Return [x, y] of the center of cell containing provided text 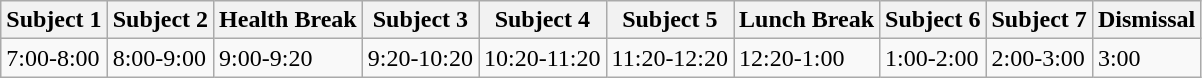
Subject 5 [670, 20]
2:00-3:00 [1039, 58]
3:00 [1146, 58]
12:20-1:00 [807, 58]
Lunch Break [807, 20]
8:00-9:00 [160, 58]
7:00-8:00 [54, 58]
Subject 3 [420, 20]
9:00-9:20 [288, 58]
Health Break [288, 20]
Subject 2 [160, 20]
1:00-2:00 [933, 58]
11:20-12:20 [670, 58]
10:20-11:20 [543, 58]
Subject 4 [543, 20]
Dismissal [1146, 20]
Subject 7 [1039, 20]
9:20-10:20 [420, 58]
Subject 1 [54, 20]
Subject 6 [933, 20]
